Scan for the cell matching the given text and deliver its [x, y] coordinate at center. 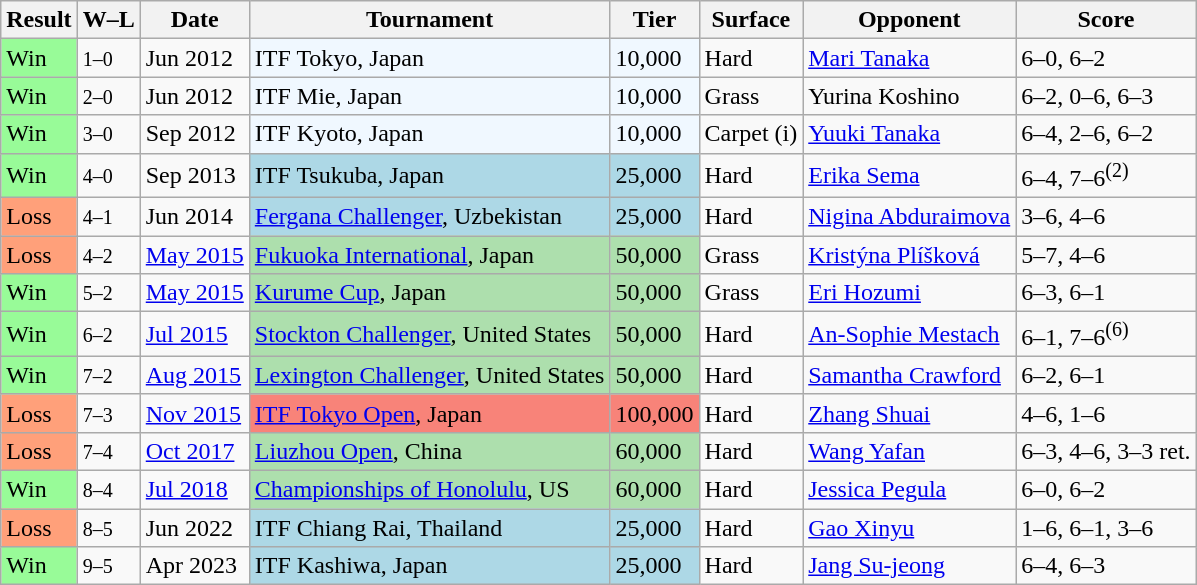
ITF Tokyo, Japan [430, 58]
8–5 [108, 528]
An-Sophie Mestach [910, 334]
Date [194, 20]
Eri Hozumi [910, 293]
Carpet (i) [751, 134]
Lexington Challenger, United States [430, 375]
ITF Tsukuba, Japan [430, 176]
Yurina Koshino [910, 96]
Jul 2018 [194, 489]
Yuuki Tanaka [910, 134]
Sep 2013 [194, 176]
9–5 [108, 566]
Fergana Challenger, Uzbekistan [430, 217]
Nigina Abduraimova [910, 217]
Tournament [430, 20]
6–4, 7–6(2) [1106, 176]
Jun 2022 [194, 528]
ITF Kashiwa, Japan [430, 566]
Nov 2015 [194, 413]
4–6, 1–6 [1106, 413]
6–4, 2–6, 6–2 [1106, 134]
4–0 [108, 176]
Zhang Shuai [910, 413]
ITF Kyoto, Japan [430, 134]
Apr 2023 [194, 566]
6–3, 4–6, 3–3 ret. [1106, 451]
5–2 [108, 293]
W–L [108, 20]
Fukuoka International, Japan [430, 255]
Erika Sema [910, 176]
7–4 [108, 451]
6–3, 6–1 [1106, 293]
8–4 [108, 489]
ITF Tokyo Open, Japan [430, 413]
Jang Su-jeong [910, 566]
7–2 [108, 375]
4–1 [108, 217]
1–6, 6–1, 3–6 [1106, 528]
Surface [751, 20]
3–0 [108, 134]
ITF Chiang Rai, Thailand [430, 528]
6–2, 0–6, 6–3 [1106, 96]
Mari Tanaka [910, 58]
Samantha Crawford [910, 375]
6–2, 6–1 [1106, 375]
6–4, 6–3 [1106, 566]
2–0 [108, 96]
Oct 2017 [194, 451]
Sep 2012 [194, 134]
Gao Xinyu [910, 528]
Kurume Cup, Japan [430, 293]
Jessica Pegula [910, 489]
Tier [654, 20]
6–1, 7–6(6) [1106, 334]
Jun 2014 [194, 217]
1–0 [108, 58]
Score [1106, 20]
Kristýna Plíšková [910, 255]
Liuzhou Open, China [430, 451]
Result [39, 20]
3–6, 4–6 [1106, 217]
Stockton Challenger, United States [430, 334]
6–2 [108, 334]
ITF Mie, Japan [430, 96]
Wang Yafan [910, 451]
5–7, 4–6 [1106, 255]
7–3 [108, 413]
Aug 2015 [194, 375]
Championships of Honolulu, US [430, 489]
100,000 [654, 413]
4–2 [108, 255]
Jul 2015 [194, 334]
Opponent [910, 20]
